Identify which cell holds the provided text, then report its (x, y) central coordinate. 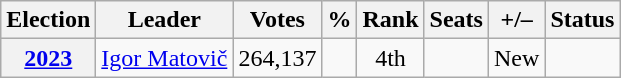
Status (582, 20)
Rank (390, 20)
+/– (516, 20)
Votes (278, 20)
264,137 (278, 58)
Leader (164, 20)
% (340, 20)
Seats (456, 20)
New (516, 58)
Election (48, 20)
4th (390, 58)
Igor Matovič (164, 58)
2023 (48, 58)
